Provide the [X, Y] coordinate of the cell's center where the given text is located.  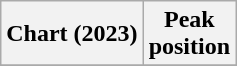
Peakposition [189, 34]
Chart (2023) [72, 34]
